Return the (x, y) coordinate for the center point of the cell that contains the specified text.  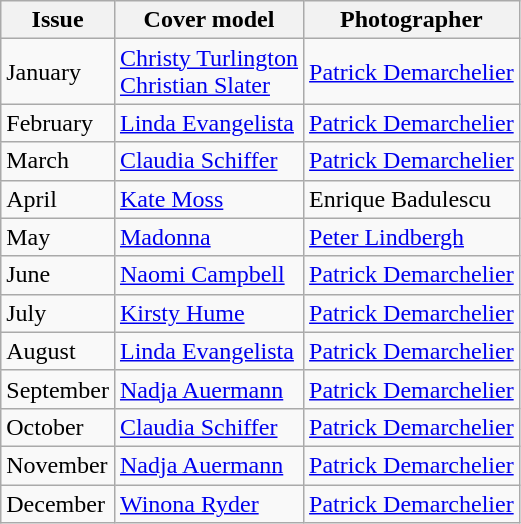
Photographer (412, 20)
June (58, 275)
September (58, 389)
Madonna (208, 237)
August (58, 351)
Enrique Badulescu (412, 199)
Kate Moss (208, 199)
Issue (58, 20)
December (58, 503)
Christy TurlingtonChristian Slater (208, 72)
November (58, 465)
Peter Lindbergh (412, 237)
February (58, 123)
July (58, 313)
Winona Ryder (208, 503)
Kirsty Hume (208, 313)
Cover model (208, 20)
October (58, 427)
May (58, 237)
Naomi Campbell (208, 275)
January (58, 72)
April (58, 199)
March (58, 161)
